Capture the cell that displays the provided text and extract its (x, y) central coordinate. 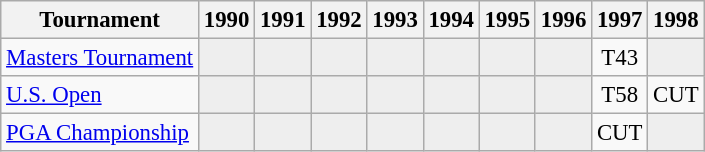
1993 (395, 20)
1998 (676, 20)
U.S. Open (100, 95)
1996 (563, 20)
1994 (451, 20)
1997 (620, 20)
Tournament (100, 20)
T43 (620, 58)
Masters Tournament (100, 58)
1991 (283, 20)
1995 (507, 20)
1990 (227, 20)
PGA Championship (100, 133)
1992 (339, 20)
T58 (620, 95)
